Provide the (x, y) coordinate of the cell's center where the given text is located.  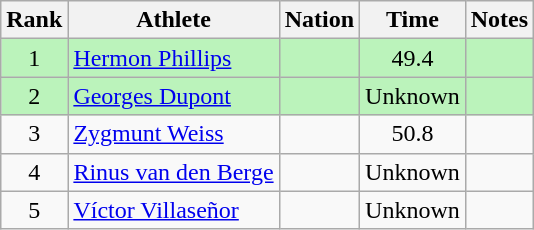
1 (34, 58)
2 (34, 96)
Notes (499, 20)
Rank (34, 20)
Athlete (174, 20)
Rinus van den Berge (174, 172)
Hermon Phillips (174, 58)
50.8 (413, 134)
Georges Dupont (174, 96)
Víctor Villaseñor (174, 210)
Nation (319, 20)
5 (34, 210)
Zygmunt Weiss (174, 134)
4 (34, 172)
49.4 (413, 58)
3 (34, 134)
Time (413, 20)
